Search for the cell housing the specified text and yield its (X, Y) center coordinate. 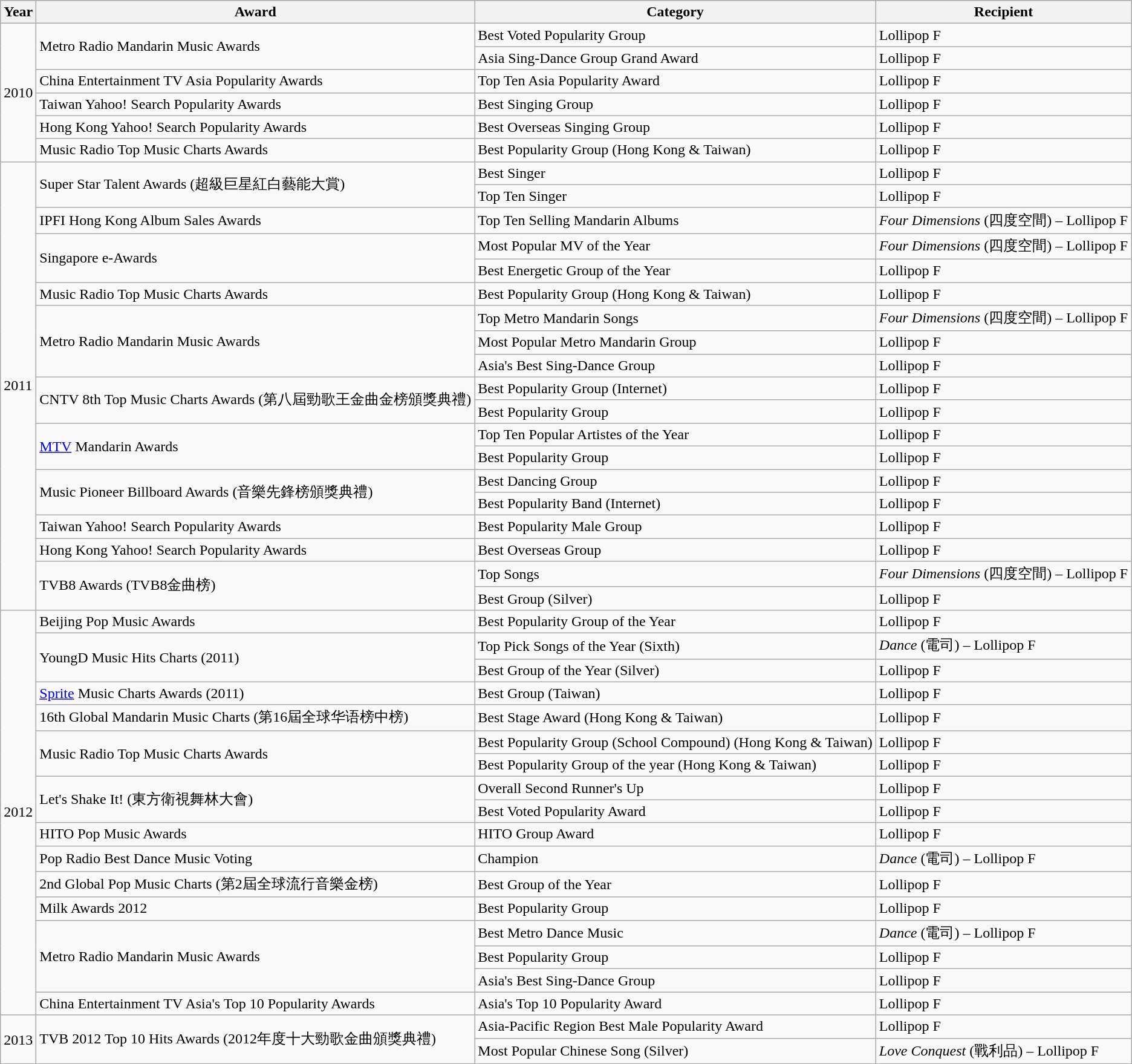
TVB8 Awards (TVB8金曲榜) (255, 586)
CNTV 8th Top Music Charts Awards (第八屆勁歌王金曲金榜頒獎典禮) (255, 400)
Asia's Top 10 Popularity Award (675, 1004)
Best Energetic Group of the Year (675, 270)
TVB 2012 Top 10 Hits Awards (2012年度十大勁歌金曲頒獎典禮) (255, 1039)
Top Ten Selling Mandarin Albums (675, 220)
HITO Group Award (675, 834)
YoungD Music Hits Charts (2011) (255, 657)
Best Popularity Group (Internet) (675, 388)
Best Group (Silver) (675, 598)
Top Pick Songs of the Year (Sixth) (675, 646)
Best Voted Popularity Award (675, 811)
Category (675, 12)
2011 (18, 386)
Asia Sing-Dance Group Grand Award (675, 58)
2013 (18, 1039)
2010 (18, 93)
Recipient (1003, 12)
Sprite Music Charts Awards (2011) (255, 693)
Top Ten Singer (675, 196)
Most Popular MV of the Year (675, 247)
Asia-Pacific Region Best Male Popularity Award (675, 1026)
Best Group (Taiwan) (675, 693)
Beijing Pop Music Awards (255, 621)
Year (18, 12)
Super Star Talent Awards (超級巨星紅白藝能大賞) (255, 184)
Best Voted Popularity Group (675, 35)
Most Popular Chinese Song (Silver) (675, 1051)
Best Popularity Male Group (675, 527)
Best Group of the Year (675, 884)
Top Metro Mandarin Songs (675, 318)
Music Pioneer Billboard Awards (音樂先鋒榜頒獎典禮) (255, 492)
Best Stage Award (Hong Kong & Taiwan) (675, 717)
Best Singing Group (675, 104)
Best Group of the Year (Silver) (675, 670)
MTV Mandarin Awards (255, 446)
Pop Radio Best Dance Music Voting (255, 859)
Best Overseas Singing Group (675, 127)
16th Global Mandarin Music Charts (第16屆全球华语榜中榜) (255, 717)
Best Overseas Group (675, 550)
Best Dancing Group (675, 481)
Best Singer (675, 173)
Best Popularity Group (School Compound) (Hong Kong & Taiwan) (675, 742)
Overall Second Runner's Up (675, 788)
Best Popularity Group of the year (Hong Kong & Taiwan) (675, 765)
Top Ten Asia Popularity Award (675, 81)
Best Metro Dance Music (675, 933)
China Entertainment TV Asia Popularity Awards (255, 81)
Milk Awards 2012 (255, 909)
2nd Global Pop Music Charts (第2屆全球流行音樂金榜) (255, 884)
Award (255, 12)
Best Popularity Group of the Year (675, 621)
Top Ten Popular Artistes of the Year (675, 434)
Most Popular Metro Mandarin Group (675, 342)
2012 (18, 812)
Top Songs (675, 575)
Champion (675, 859)
Best Popularity Band (Internet) (675, 504)
Love Conquest (戰利品) – Lollipop F (1003, 1051)
Let's Shake It! (東方衛視舞林大會) (255, 800)
HITO Pop Music Awards (255, 834)
Singapore e-Awards (255, 258)
China Entertainment TV Asia's Top 10 Popularity Awards (255, 1004)
IPFI Hong Kong Album Sales Awards (255, 220)
